Provide the (X, Y) coordinate of the cell's center where the given text is located.  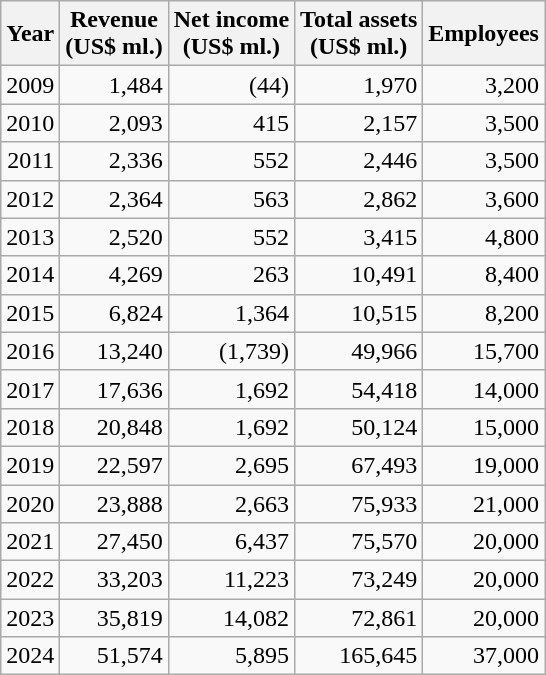
14,000 (484, 389)
54,418 (359, 389)
(1,739) (231, 351)
2011 (30, 161)
73,249 (359, 580)
4,269 (114, 275)
10,515 (359, 313)
17,636 (114, 389)
6,824 (114, 313)
1,970 (359, 85)
49,966 (359, 351)
11,223 (231, 580)
2010 (30, 123)
165,645 (359, 656)
72,861 (359, 618)
13,240 (114, 351)
15,000 (484, 427)
2,446 (359, 161)
20,848 (114, 427)
2017 (30, 389)
Revenue(US$ ml.) (114, 34)
563 (231, 199)
8,200 (484, 313)
2,520 (114, 237)
14,082 (231, 618)
75,933 (359, 503)
263 (231, 275)
2014 (30, 275)
2021 (30, 542)
75,570 (359, 542)
2,336 (114, 161)
2,663 (231, 503)
3,200 (484, 85)
Employees (484, 34)
21,000 (484, 503)
51,574 (114, 656)
2022 (30, 580)
415 (231, 123)
1,484 (114, 85)
2024 (30, 656)
15,700 (484, 351)
4,800 (484, 237)
19,000 (484, 465)
2020 (30, 503)
Total assets(US$ ml.) (359, 34)
35,819 (114, 618)
(44) (231, 85)
2,695 (231, 465)
27,450 (114, 542)
5,895 (231, 656)
2,862 (359, 199)
6,437 (231, 542)
Year (30, 34)
2015 (30, 313)
Net income(US$ ml.) (231, 34)
50,124 (359, 427)
2009 (30, 85)
2,157 (359, 123)
2018 (30, 427)
67,493 (359, 465)
23,888 (114, 503)
22,597 (114, 465)
2019 (30, 465)
2023 (30, 618)
33,203 (114, 580)
2016 (30, 351)
10,491 (359, 275)
3,415 (359, 237)
2012 (30, 199)
2,364 (114, 199)
8,400 (484, 275)
1,364 (231, 313)
2013 (30, 237)
37,000 (484, 656)
3,600 (484, 199)
2,093 (114, 123)
